Return [x, y] of the center of cell containing provided text 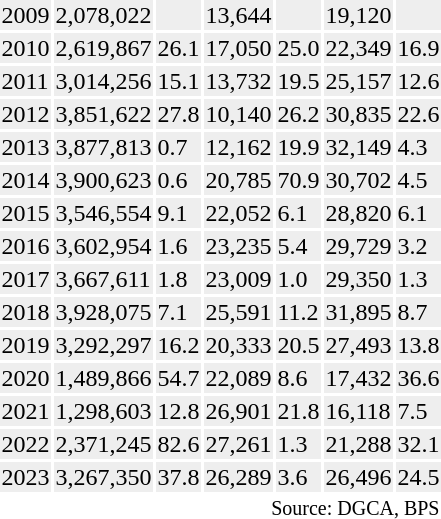
2013 [26, 147]
36.6 [418, 378]
13,732 [238, 81]
0.6 [178, 180]
3,546,554 [104, 213]
32,149 [358, 147]
1.6 [178, 246]
4.3 [418, 147]
25,157 [358, 81]
3,602,954 [104, 246]
3,667,611 [104, 279]
3,267,350 [104, 477]
70.9 [298, 180]
22,349 [358, 48]
17,050 [238, 48]
37.8 [178, 477]
3,900,623 [104, 180]
26,289 [238, 477]
2017 [26, 279]
3.6 [298, 477]
2010 [26, 48]
2020 [26, 378]
2018 [26, 312]
3.2 [418, 246]
2012 [26, 114]
19,120 [358, 15]
3,928,075 [104, 312]
3,014,256 [104, 81]
2023 [26, 477]
12.8 [178, 411]
0.7 [178, 147]
7.1 [178, 312]
28,820 [358, 213]
16.9 [418, 48]
20,333 [238, 345]
27,261 [238, 444]
3,292,297 [104, 345]
23,235 [238, 246]
27.8 [178, 114]
4.5 [418, 180]
1.8 [178, 279]
31,895 [358, 312]
8.6 [298, 378]
2015 [26, 213]
16.2 [178, 345]
2014 [26, 180]
22,052 [238, 213]
30,702 [358, 180]
20.5 [298, 345]
26,496 [358, 477]
5.4 [298, 246]
2,619,867 [104, 48]
30,835 [358, 114]
15.1 [178, 81]
25.0 [298, 48]
26.2 [298, 114]
20,785 [238, 180]
8.7 [418, 312]
21.8 [298, 411]
29,729 [358, 246]
21,288 [358, 444]
7.5 [418, 411]
32.1 [418, 444]
2,371,245 [104, 444]
9.1 [178, 213]
2011 [26, 81]
16,118 [358, 411]
2016 [26, 246]
26.1 [178, 48]
2022 [26, 444]
22.6 [418, 114]
2,078,022 [104, 15]
54.7 [178, 378]
2009 [26, 15]
10,140 [238, 114]
3,851,622 [104, 114]
12.6 [418, 81]
1,489,866 [104, 378]
11.2 [298, 312]
25,591 [238, 312]
17,432 [358, 378]
1.0 [298, 279]
3,877,813 [104, 147]
24.5 [418, 477]
29,350 [358, 279]
19.9 [298, 147]
23,009 [238, 279]
19.5 [298, 81]
22,089 [238, 378]
26,901 [238, 411]
27,493 [358, 345]
2019 [26, 345]
12,162 [238, 147]
1,298,603 [104, 411]
13.8 [418, 345]
82.6 [178, 444]
2021 [26, 411]
13,644 [238, 15]
